Determine the [x, y] coordinate at the center of the cell enclosing the given text.  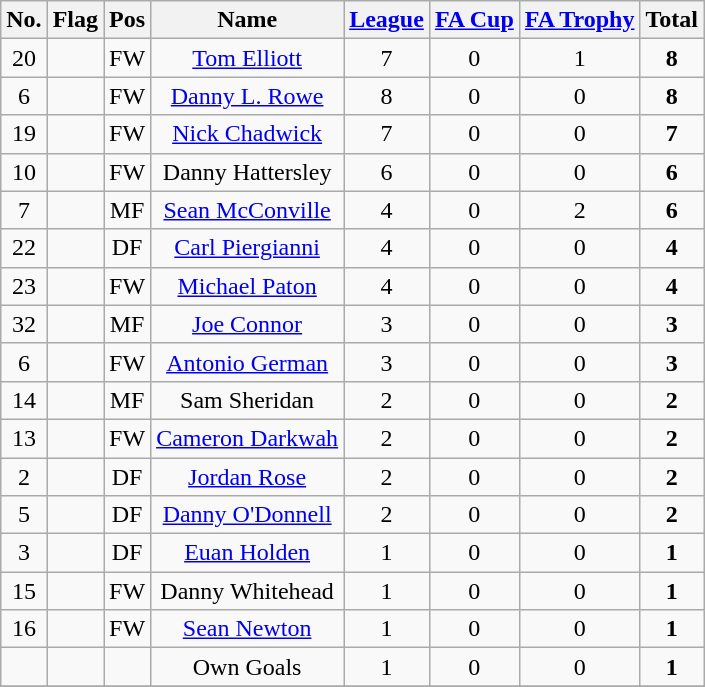
32 [24, 324]
22 [24, 248]
Sean Newton [248, 629]
Danny Hattersley [248, 172]
Michael Paton [248, 286]
FA Trophy [580, 20]
20 [24, 58]
Tom Elliott [248, 58]
Danny Whitehead [248, 591]
Cameron Darkwah [248, 438]
Name [248, 20]
23 [24, 286]
No. [24, 20]
Euan Holden [248, 553]
Nick Chadwick [248, 134]
Danny O'Donnell [248, 515]
Danny L. Rowe [248, 96]
15 [24, 591]
Joe Connor [248, 324]
13 [24, 438]
Sam Sheridan [248, 400]
Own Goals [248, 667]
10 [24, 172]
Antonio German [248, 362]
16 [24, 629]
League [387, 20]
5 [24, 515]
FA Cup [474, 20]
Jordan Rose [248, 477]
Total [672, 20]
14 [24, 400]
Carl Piergianni [248, 248]
Sean McConville [248, 210]
Pos [128, 20]
Flag [75, 20]
19 [24, 134]
